Search for the cell housing the specified text and yield its (X, Y) center coordinate. 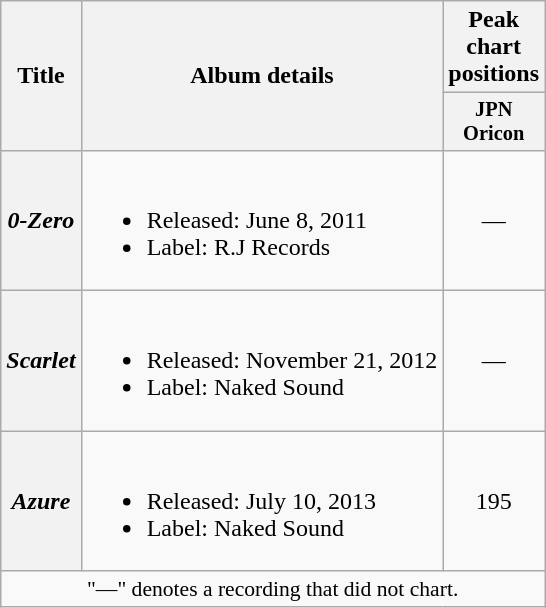
Azure (41, 501)
"—" denotes a recording that did not chart. (273, 589)
0-Zero (41, 220)
Released: June 8, 2011Label: R.J Records (262, 220)
Released: November 21, 2012Label: Naked Sound (262, 361)
Scarlet (41, 361)
Title (41, 76)
JPNOricon (494, 122)
195 (494, 501)
Released: July 10, 2013Label: Naked Sound (262, 501)
Album details (262, 76)
Peak chart positions (494, 47)
